Search for the cell housing the specified text and yield its (x, y) center coordinate. 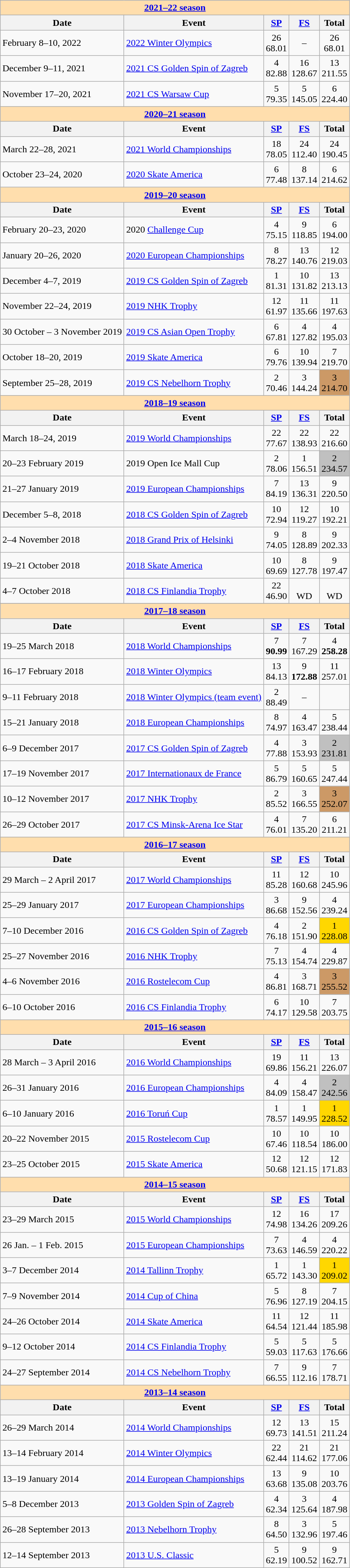
5 238.44 (335, 723)
3–7 December 2014 (62, 1270)
4–6 November 2016 (62, 981)
4 163.47 (304, 723)
4 229.87 (335, 956)
10 245.96 (335, 879)
12 219.03 (335, 255)
6–9 December 2017 (62, 748)
12 69.73 (277, 1427)
2017 CS Minsk-Arena Ice Star (194, 825)
7 75.13 (277, 956)
2 242.56 (335, 1088)
10 131.82 (304, 281)
1 143.30 (304, 1270)
13 136.31 (304, 489)
10 203.76 (335, 1478)
21 114.62 (304, 1453)
7–10 December 2016 (62, 930)
3 255.52 (335, 981)
2017 European Championships (194, 905)
2017 World Championships (194, 879)
12 119.27 (304, 514)
23–29 March 2015 (62, 1219)
5 117.63 (304, 1347)
10 69.69 (277, 565)
3 86.68 (277, 905)
2014 Winter Olympics (194, 1453)
6 194.00 (335, 229)
2021 CS Warsaw Cup (194, 94)
4 158.47 (304, 1088)
12 50.68 (277, 1164)
3 168.71 (304, 981)
11 156.21 (304, 1063)
2020 Challenge Cup (194, 229)
7 219.70 (335, 357)
December 4–7, 2019 (62, 281)
12 160.68 (304, 879)
5 59.03 (277, 1347)
7 203.75 (335, 1007)
6 74.17 (277, 1007)
1 65.72 (277, 1270)
2015 Skate America (194, 1164)
24–27 September 2014 (62, 1372)
November 22–24, 2019 (62, 306)
4 77.88 (277, 748)
13 84.13 (277, 672)
4 220.22 (335, 1245)
March 22–28, 2021 (62, 149)
5 247.44 (335, 774)
13 226.07 (335, 1063)
12 61.97 (277, 306)
23–25 October 2015 (62, 1164)
20–22 November 2015 (62, 1139)
September 25–28, 2019 (62, 383)
2021 CS Golden Spin of Zagreb (194, 68)
2013 Golden Spin of Zagreb (194, 1504)
2 70.46 (277, 383)
1 228.08 (335, 930)
2014 Skate America (194, 1321)
5 76.96 (277, 1296)
7 73.63 (277, 1245)
7–9 November 2014 (62, 1296)
16–17 February 2018 (62, 672)
3 132.96 (304, 1529)
2020 Skate America (194, 175)
4 239.24 (335, 905)
9 172.88 (304, 672)
3 252.07 (335, 799)
21 177.06 (335, 1453)
2019 World Championships (194, 438)
December 5–8, 2018 (62, 514)
10 67.46 (277, 1139)
2019 NHK Trophy (194, 306)
12 74.98 (277, 1219)
2015 Rostelecom Cup (194, 1139)
8 137.14 (304, 175)
February 20–23, 2020 (62, 229)
2018 CS Finlandia Trophy (194, 590)
22 62.44 (277, 1453)
9 74.05 (277, 540)
2–4 November 2018 (62, 540)
5 62.19 (277, 1555)
2019 CS Nebelhorn Trophy (194, 383)
11 257.01 (335, 672)
5 160.65 (304, 774)
2016 European Championships (194, 1088)
9 135.08 (304, 1478)
2014 CS Finlandia Trophy (194, 1347)
6 77.48 (277, 175)
2014 World Championships (194, 1427)
2016 CS Golden Spin of Zagreb (194, 930)
7 84.19 (277, 489)
2016 World Championships (194, 1063)
2 151.90 (304, 930)
4 82.88 (277, 68)
15 211.24 (335, 1427)
2015 European Championships (194, 1245)
2022 Winter Olympics (194, 43)
1 228.52 (335, 1113)
3 144.24 (304, 383)
2016 CS Finlandia Trophy (194, 1007)
December 9–11, 2021 (62, 68)
24 112.40 (304, 149)
2016–17 season (175, 844)
7 204.15 (335, 1296)
10–12 November 2017 (62, 799)
17 209.26 (335, 1219)
10 186.00 (335, 1139)
13–19 January 2014 (62, 1478)
February 8–10, 2022 (62, 43)
January 20–26, 2020 (62, 255)
16 128.67 (304, 68)
2017–18 season (175, 611)
4 127.82 (304, 332)
2018 Grand Prix of Helsinki (194, 540)
1 209.02 (335, 1270)
2020 European Championships (194, 255)
5 176.66 (335, 1347)
6 79.76 (277, 357)
2017 CS Golden Spin of Zagreb (194, 748)
6 214.62 (335, 175)
6 67.81 (277, 332)
2 85.52 (277, 799)
8 74.97 (277, 723)
9–12 October 2014 (62, 1347)
24 190.45 (335, 149)
4 62.34 (277, 1504)
12–14 September 2013 (62, 1555)
2015–16 season (175, 1027)
28 March – 3 April 2016 (62, 1063)
2 231.81 (335, 748)
8 127.19 (304, 1296)
2 88.49 (277, 697)
2014–15 season (175, 1184)
2018–19 season (175, 403)
8 128.89 (304, 540)
3 214.70 (335, 383)
11 85.28 (277, 879)
13 213.13 (335, 281)
22 216.60 (335, 438)
2019 CS Golden Spin of Zagreb (194, 281)
9 112.16 (304, 1372)
2014 Cup of China (194, 1296)
4 84.09 (277, 1088)
10 139.94 (304, 357)
18 78.05 (277, 149)
22 77.67 (277, 438)
1 149.95 (304, 1113)
10 192.21 (335, 514)
9 202.33 (335, 540)
22 138.93 (304, 438)
15–21 January 2018 (62, 723)
7 167.29 (304, 646)
2019 CS Asian Open Trophy (194, 332)
7 178.71 (335, 1372)
30 October – 3 November 2019 (62, 332)
5 145.05 (304, 94)
March 18–24, 2019 (62, 438)
2021 World Championships (194, 149)
25–29 January 2017 (62, 905)
6 224.40 (335, 94)
7 90.99 (277, 646)
26–29 March 2014 (62, 1427)
4 154.74 (304, 956)
12 121.15 (304, 1164)
13 140.76 (304, 255)
10 129.58 (304, 1007)
2018 European Championships (194, 723)
5 197.46 (335, 1529)
3 125.64 (304, 1504)
19–25 March 2018 (62, 646)
1 156.51 (304, 464)
5–8 December 2013 (62, 1504)
17–19 November 2017 (62, 774)
19 69.86 (277, 1063)
11 185.98 (335, 1321)
2017 Internationaux de France (194, 774)
9 162.71 (335, 1555)
13–14 February 2014 (62, 1453)
2 78.06 (277, 464)
5 79.35 (277, 94)
26–31 January 2016 (62, 1088)
19–21 October 2018 (62, 565)
4 76.01 (277, 825)
2016 Rostelecom Cup (194, 981)
3 166.55 (304, 799)
13 141.51 (304, 1427)
2014 Tallinn Trophy (194, 1270)
9 118.85 (304, 229)
4 187.98 (335, 1504)
2016 Toruń Cup (194, 1113)
26 Jan. – 1 Feb. 2015 (62, 1245)
2019 Open Ice Mall Cup (194, 464)
4 75.15 (277, 229)
October 23–24, 2020 (62, 175)
20–23 February 2019 (62, 464)
2018 CS Golden Spin of Zagreb (194, 514)
11 135.66 (304, 306)
October 18–20, 2019 (62, 357)
2013 U.S. Classic (194, 1555)
26–29 October 2017 (62, 825)
2015 World Championships (194, 1219)
10 72.94 (277, 514)
8 127.78 (304, 565)
6–10 January 2016 (62, 1113)
13 211.55 (335, 68)
4 86.81 (277, 981)
12 121.44 (304, 1321)
7 66.55 (277, 1372)
4 76.18 (277, 930)
9–11 February 2018 (62, 697)
11 64.54 (277, 1321)
24–26 October 2014 (62, 1321)
9 100.52 (304, 1555)
6 211.21 (335, 825)
1 78.57 (277, 1113)
2 234.57 (335, 464)
9 220.50 (335, 489)
2019 European Championships (194, 489)
2018 Winter Olympics (194, 672)
22 46.90 (277, 590)
21–27 January 2019 (62, 489)
2017 NHK Trophy (194, 799)
9 152.56 (304, 905)
2018 Winter Olympics (team event) (194, 697)
29 March – 2 April 2017 (62, 879)
9 197.47 (335, 565)
1 81.31 (277, 281)
2014 European Championships (194, 1478)
26–28 September 2013 (62, 1529)
4 146.59 (304, 1245)
4 258.28 (335, 646)
2021–22 season (175, 8)
2019 Skate America (194, 357)
2019–20 season (175, 195)
2018 Skate America (194, 565)
3 153.93 (304, 748)
11 197.63 (335, 306)
7 135.20 (304, 825)
November 17–20, 2021 (62, 94)
2016 NHK Trophy (194, 956)
8 64.50 (277, 1529)
6–10 October 2016 (62, 1007)
2020–21 season (175, 114)
16 134.26 (304, 1219)
5 86.79 (277, 774)
10 118.54 (304, 1139)
13 63.68 (277, 1478)
2014 CS Nebelhorn Trophy (194, 1372)
2013 Nebelhorn Trophy (194, 1529)
25–27 November 2016 (62, 956)
2013–14 season (175, 1393)
4 195.03 (335, 332)
4–7 October 2018 (62, 590)
8 78.27 (277, 255)
12 171.83 (335, 1164)
2018 World Championships (194, 646)
